Return the [x, y] coordinate for the center point of the cell that contains the specified text.  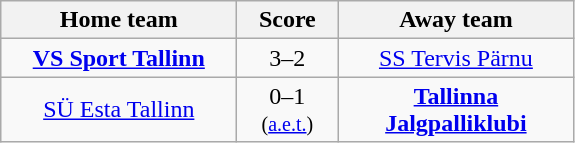
Away team [456, 20]
Score [288, 20]
SS Tervis Pärnu [456, 58]
Tallinna Jalgpalliklubi [456, 110]
0–1(a.e.t.) [288, 110]
VS Sport Tallinn [119, 58]
3–2 [288, 58]
Home team [119, 20]
SÜ Esta Tallinn [119, 110]
